Capture the cell that displays the provided text and extract its [X, Y] central coordinate. 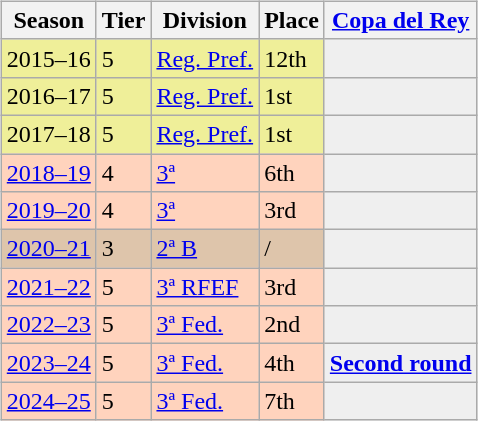
3 [124, 249]
2ª B [205, 249]
2016–17 [48, 96]
2019–20 [48, 211]
Season [48, 20]
2022–23 [48, 325]
3ª RFEF [205, 287]
6th [292, 173]
7th [292, 401]
2021–22 [48, 287]
2020–21 [48, 249]
Tier [124, 20]
Copa del Rey [400, 20]
2017–18 [48, 134]
/ [292, 249]
2023–24 [48, 363]
2nd [292, 325]
2024–25 [48, 401]
Place [292, 20]
Second round [400, 363]
12th [292, 58]
4th [292, 363]
2018–19 [48, 173]
Division [205, 20]
2015–16 [48, 58]
